Return (X, Y) of the center of cell containing provided text 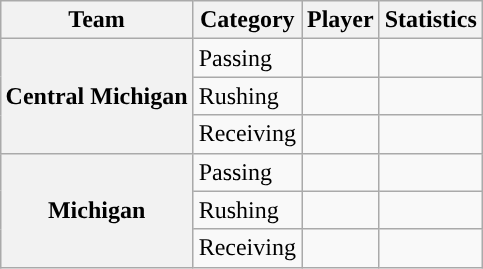
Statistics (430, 20)
Team (96, 20)
Category (247, 20)
Player (341, 20)
Michigan (96, 210)
Central Michigan (96, 96)
